Locate the cell with the specified text and output its [X, Y] center coordinate. 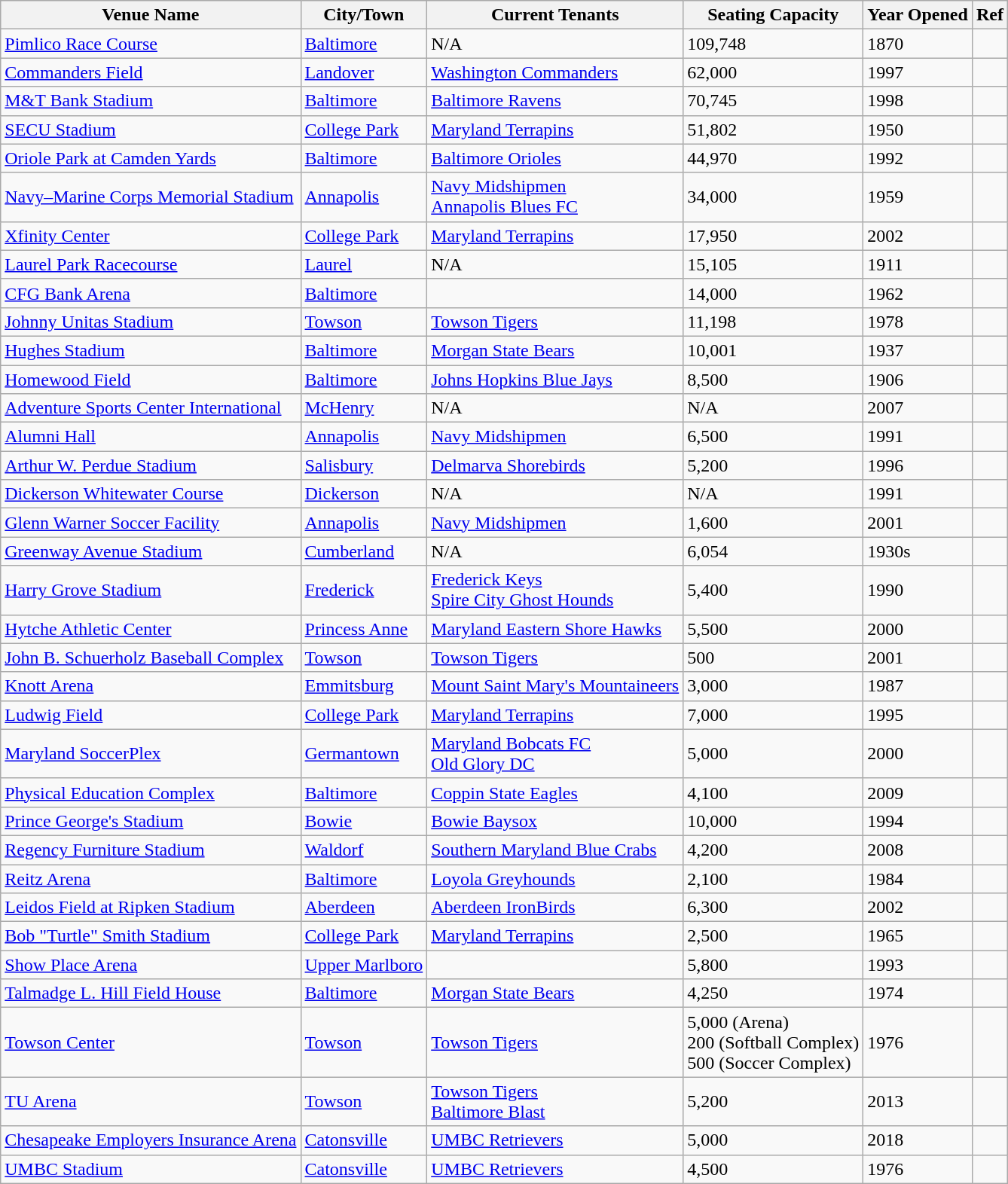
CFG Bank Arena [151, 293]
11,198 [773, 322]
John B. Schuerholz Baseball Complex [151, 658]
2,100 [773, 879]
Year Opened [918, 15]
M&T Bank Stadium [151, 101]
Aberdeen IronBirds [555, 908]
4,100 [773, 792]
1870 [918, 44]
Show Place Arena [151, 965]
8,500 [773, 379]
Hughes Stadium [151, 350]
2007 [918, 408]
Frederick KeysSpire City Ghost Hounds [555, 590]
Bob "Turtle" Smith Stadium [151, 936]
McHenry [364, 408]
1984 [918, 879]
Dickerson [364, 494]
10,001 [773, 350]
1997 [918, 72]
Navy–Marine Corps Memorial Stadium [151, 197]
Harry Grove Stadium [151, 590]
Xfinity Center [151, 236]
Maryland SoccerPlex [151, 753]
1978 [918, 322]
6,500 [773, 437]
17,950 [773, 236]
Baltimore Orioles [555, 158]
1990 [918, 590]
10,000 [773, 821]
Pimlico Race Course [151, 44]
1994 [918, 821]
Arthur W. Perdue Stadium [151, 465]
1930s [918, 551]
Germantown [364, 753]
Towson Center [151, 1042]
5,400 [773, 590]
62,000 [773, 72]
Venue Name [151, 15]
Bowie [364, 821]
1950 [918, 130]
70,745 [773, 101]
Baltimore Ravens [555, 101]
Chesapeake Employers Insurance Arena [151, 1140]
5,800 [773, 965]
Washington Commanders [555, 72]
4,200 [773, 850]
Homewood Field [151, 379]
Southern Maryland Blue Crabs [555, 850]
1993 [918, 965]
Landover [364, 72]
TU Arena [151, 1101]
Adventure Sports Center International [151, 408]
Seating Capacity [773, 15]
2,500 [773, 936]
Emmitsburg [364, 686]
Greenway Avenue Stadium [151, 551]
44,970 [773, 158]
Laurel Park Racecourse [151, 264]
Knott Arena [151, 686]
7,000 [773, 715]
1962 [918, 293]
Maryland Bobcats FCOld Glory DC [555, 753]
SECU Stadium [151, 130]
5,500 [773, 629]
Talmadge L. Hill Field House [151, 993]
1992 [918, 158]
51,802 [773, 130]
Aberdeen [364, 908]
Coppin State Eagles [555, 792]
Ludwig Field [151, 715]
1959 [918, 197]
1987 [918, 686]
34,000 [773, 197]
Leidos Field at Ripken Stadium [151, 908]
2009 [918, 792]
6,300 [773, 908]
Dickerson Whitewater Course [151, 494]
4,250 [773, 993]
Waldorf [364, 850]
1906 [918, 379]
1,600 [773, 523]
2018 [918, 1140]
Oriole Park at Camden Yards [151, 158]
Prince George's Stadium [151, 821]
Navy MidshipmenAnnapolis Blues FC [555, 197]
1911 [918, 264]
Glenn Warner Soccer Facility [151, 523]
Bowie Baysox [555, 821]
Current Tenants [555, 15]
Upper Marlboro [364, 965]
Frederick [364, 590]
Laurel [364, 264]
2008 [918, 850]
Johns Hopkins Blue Jays [555, 379]
Alumni Hall [151, 437]
1937 [918, 350]
1974 [918, 993]
UMBC Stadium [151, 1169]
Maryland Eastern Shore Hawks [555, 629]
Mount Saint Mary's Mountaineers [555, 686]
Physical Education Complex [151, 792]
1996 [918, 465]
Commanders Field [151, 72]
Delmarva Shorebirds [555, 465]
6,054 [773, 551]
Salisbury [364, 465]
Johnny Unitas Stadium [151, 322]
14,000 [773, 293]
Reitz Arena [151, 879]
Hytche Athletic Center [151, 629]
Regency Furniture Stadium [151, 850]
Loyola Greyhounds [555, 879]
15,105 [773, 264]
1998 [918, 101]
2013 [918, 1101]
5,000 (Arena)200 (Softball Complex)500 (Soccer Complex) [773, 1042]
Towson TigersBaltimore Blast [555, 1101]
1995 [918, 715]
City/Town [364, 15]
Ref [990, 15]
Princess Anne [364, 629]
3,000 [773, 686]
1965 [918, 936]
109,748 [773, 44]
4,500 [773, 1169]
Cumberland [364, 551]
500 [773, 658]
